Detect which cell encompasses the target text, then output its (X, Y) center coordinate. 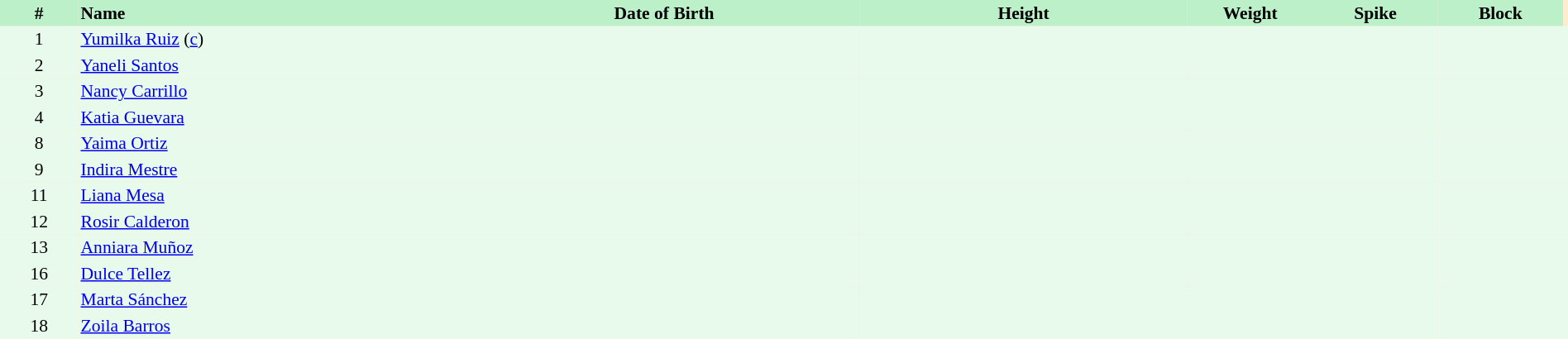
# (39, 13)
9 (39, 169)
17 (39, 299)
Nancy Carrillo (273, 91)
Height (1024, 13)
Anniara Muñoz (273, 248)
3 (39, 91)
Yumilka Ruiz (c) (273, 40)
1 (39, 40)
Weight (1250, 13)
4 (39, 117)
13 (39, 248)
12 (39, 222)
Spike (1374, 13)
Block (1500, 13)
Katia Guevara (273, 117)
11 (39, 195)
Zoila Barros (273, 326)
Indira Mestre (273, 169)
18 (39, 326)
Dulce Tellez (273, 274)
Rosir Calderon (273, 222)
Date of Birth (664, 13)
Yaima Ortiz (273, 144)
8 (39, 144)
16 (39, 274)
Yaneli Santos (273, 65)
2 (39, 65)
Marta Sánchez (273, 299)
Liana Mesa (273, 195)
Name (273, 13)
